From the cell containing the given text, extract its center point as (X, Y) coordinate. 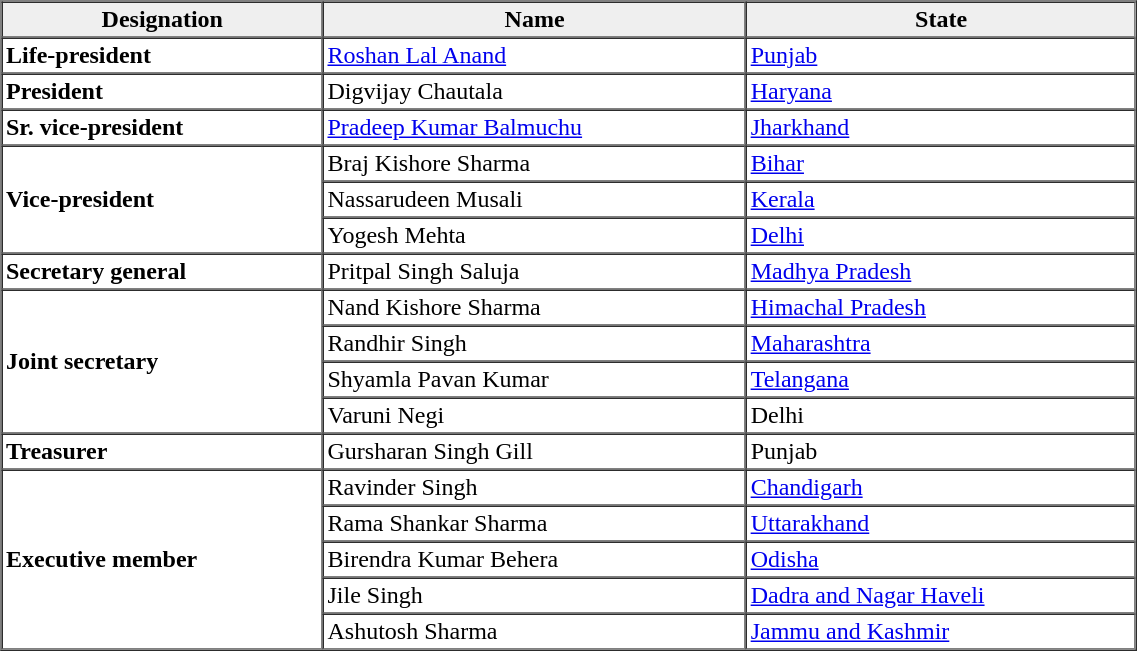
Name (534, 20)
Treasurer (162, 452)
Yogesh Mehta (534, 236)
Secretary general (162, 272)
Odisha (941, 560)
Uttarakhand (941, 524)
Dadra and Nagar Haveli (941, 596)
Life-president (162, 56)
State (941, 20)
Designation (162, 20)
Jharkhand (941, 128)
Madhya Pradesh (941, 272)
Rama Shankar Sharma (534, 524)
Randhir Singh (534, 344)
Nassarudeen Musali (534, 200)
Roshan Lal Anand (534, 56)
Gursharan Singh Gill (534, 452)
Joint secretary (162, 362)
Shyamla Pavan Kumar (534, 380)
Executive member (162, 560)
Jile Singh (534, 596)
Bihar (941, 164)
Telangana (941, 380)
Maharashtra (941, 344)
Vice-president (162, 200)
Himachal Pradesh (941, 308)
Chandigarh (941, 488)
Braj Kishore Sharma (534, 164)
Haryana (941, 92)
Jammu and Kashmir (941, 632)
Kerala (941, 200)
Nand Kishore Sharma (534, 308)
Pritpal Singh Saluja (534, 272)
Ravinder Singh (534, 488)
Pradeep Kumar Balmuchu (534, 128)
Sr. vice-president (162, 128)
Digvijay Chautala (534, 92)
Birendra Kumar Behera (534, 560)
President (162, 92)
Ashutosh Sharma (534, 632)
Varuni Negi (534, 416)
